Determine the [X, Y] coordinate at the center of the cell enclosing the given text.  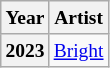
Year [25, 18]
Artist [78, 18]
2023 [25, 50]
Bright [78, 50]
